Scan for the cell matching the given text and deliver its (x, y) coordinate at center. 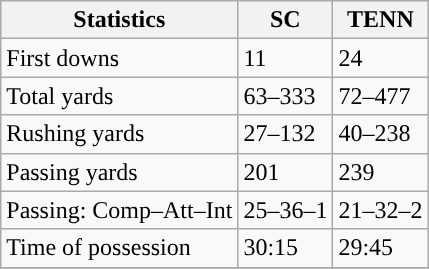
30:15 (286, 248)
72–477 (380, 96)
25–36–1 (286, 210)
63–333 (286, 96)
TENN (380, 20)
40–238 (380, 134)
Passing: Comp–Att–Int (120, 210)
21–32–2 (380, 210)
SC (286, 20)
First downs (120, 58)
Total yards (120, 96)
Rushing yards (120, 134)
Time of possession (120, 248)
201 (286, 172)
239 (380, 172)
24 (380, 58)
27–132 (286, 134)
11 (286, 58)
Passing yards (120, 172)
29:45 (380, 248)
Statistics (120, 20)
